Determine the [x, y] coordinate at the center of the cell enclosing the given text.  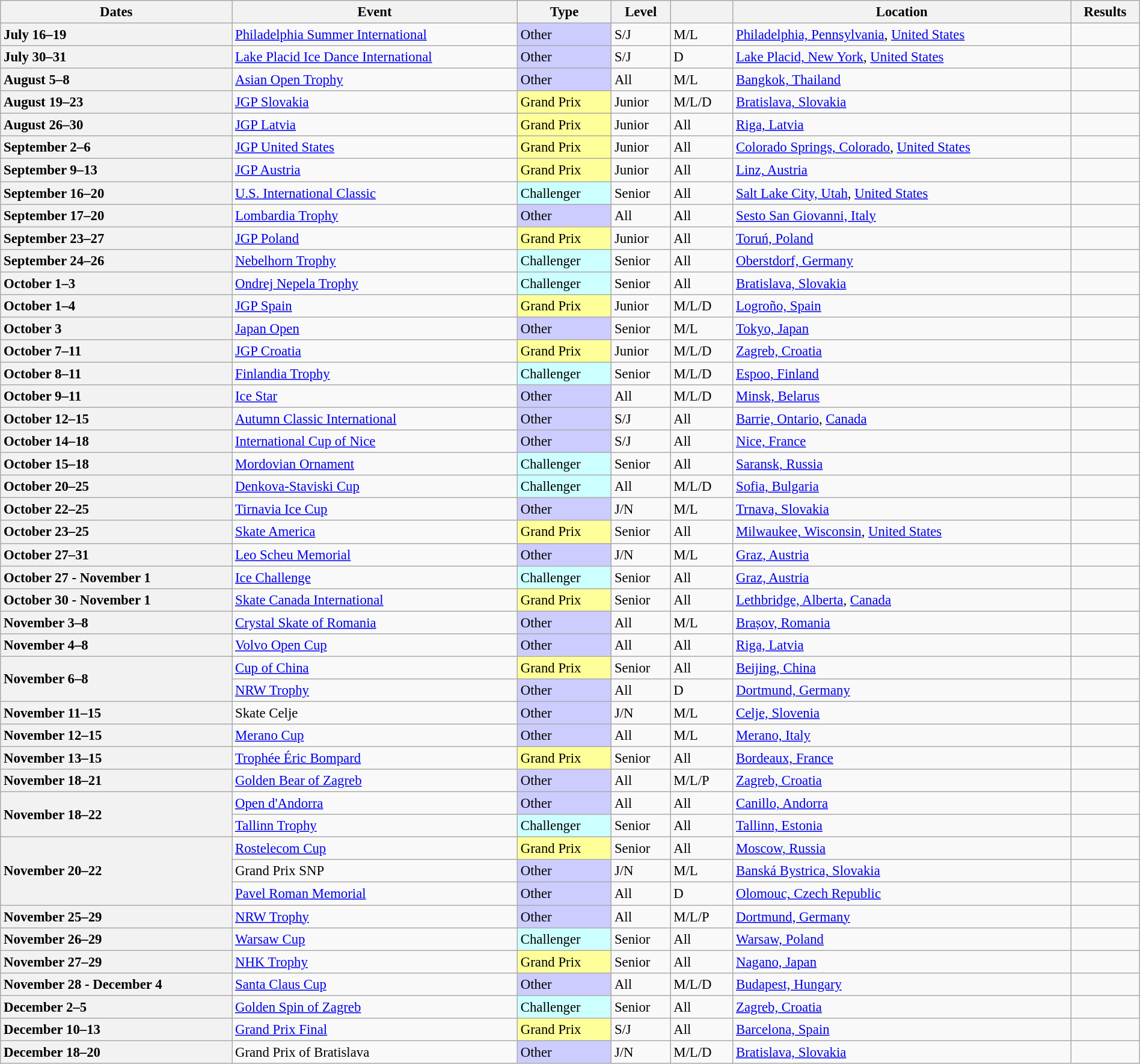
Dates [117, 12]
November 18–22 [117, 814]
Ondrej Nepela Trophy [375, 283]
Brașov, Romania [902, 623]
October 30 - November 1 [117, 600]
Milwaukee, Wisconsin, United States [902, 532]
Merano, Italy [902, 736]
November 25–29 [117, 917]
Lake Placid, New York, United States [902, 57]
Bangkok, Thailand [902, 80]
Nagano, Japan [902, 962]
Merano Cup [375, 736]
November 28 - December 4 [117, 984]
July 16–19 [117, 35]
October 12–15 [117, 419]
November 4–8 [117, 645]
November 27–29 [117, 962]
Philadelphia, Pennsylvania, United States [902, 35]
JGP Spain [375, 306]
October 23–25 [117, 532]
Trnava, Slovakia [902, 509]
JGP Poland [375, 238]
Budapest, Hungary [902, 984]
Mordovian Ornament [375, 464]
Ice Star [375, 396]
Nice, France [902, 441]
Skate America [375, 532]
Tirnavia Ice Cup [375, 509]
Results [1105, 12]
Olomouc, Czech Republic [902, 894]
Skate Canada International [375, 600]
Espoo, Finland [902, 374]
October 14–18 [117, 441]
Japan Open [375, 328]
November 18–21 [117, 781]
Lombardia Trophy [375, 215]
Level [641, 12]
Volvo Open Cup [375, 645]
November 6–8 [117, 678]
Bordeaux, France [902, 758]
Toruń, Poland [902, 238]
September 23–27 [117, 238]
September 2–6 [117, 147]
JGP Austria [375, 170]
November 26–29 [117, 939]
October 7–11 [117, 351]
Linz, Austria [902, 170]
U.S. International Classic [375, 193]
November 20–22 [117, 871]
October 1–3 [117, 283]
Beijing, China [902, 668]
October 20–25 [117, 487]
Golden Spin of Zagreb [375, 1007]
December 18–20 [117, 1052]
Tokyo, Japan [902, 328]
JGP Slovakia [375, 102]
Celje, Slovenia [902, 713]
Oberstdorf, Germany [902, 260]
August 19–23 [117, 102]
Philadelphia Summer International [375, 35]
Type [564, 12]
October 3 [117, 328]
Trophée Éric Bompard [375, 758]
Barrie, Ontario, Canada [902, 419]
Canillo, Andorra [902, 804]
November 11–15 [117, 713]
Warsaw, Poland [902, 939]
Moscow, Russia [902, 849]
October 27 - November 1 [117, 577]
Cup of China [375, 668]
September 24–26 [117, 260]
Rostelecom Cup [375, 849]
Nebelhorn Trophy [375, 260]
Sesto San Giovanni, Italy [902, 215]
August 5–8 [117, 80]
September 17–20 [117, 215]
Leo Scheu Memorial [375, 555]
September 16–20 [117, 193]
JGP Croatia [375, 351]
November 13–15 [117, 758]
Asian Open Trophy [375, 80]
Tallinn Trophy [375, 826]
Santa Claus Cup [375, 984]
Location [902, 12]
Grand Prix SNP [375, 872]
Lethbridge, Alberta, Canada [902, 600]
October 8–11 [117, 374]
Lake Placid Ice Dance International [375, 57]
Banská Bystrica, Slovakia [902, 872]
October 27–31 [117, 555]
October 22–25 [117, 509]
Grand Prix Final [375, 1030]
Skate Celje [375, 713]
December 10–13 [117, 1030]
Warsaw Cup [375, 939]
Ice Challenge [375, 577]
Open d'Andorra [375, 804]
October 9–11 [117, 396]
Sofia, Bulgaria [902, 487]
Grand Prix of Bratislava [375, 1052]
JGP Latvia [375, 125]
Golden Bear of Zagreb [375, 781]
July 30–31 [117, 57]
Finlandia Trophy [375, 374]
NHK Trophy [375, 962]
Logroño, Spain [902, 306]
November 12–15 [117, 736]
August 26–30 [117, 125]
JGP United States [375, 147]
Denkova-Staviski Cup [375, 487]
Saransk, Russia [902, 464]
December 2–5 [117, 1007]
Minsk, Belarus [902, 396]
October 15–18 [117, 464]
September 9–13 [117, 170]
Tallinn, Estonia [902, 826]
Colorado Springs, Colorado, United States [902, 147]
Event [375, 12]
Autumn Classic International [375, 419]
Pavel Roman Memorial [375, 894]
Barcelona, Spain [902, 1030]
November 3–8 [117, 623]
Salt Lake City, Utah, United States [902, 193]
October 1–4 [117, 306]
International Cup of Nice [375, 441]
Crystal Skate of Romania [375, 623]
